Identify which cell holds the provided text, then report its [X, Y] central coordinate. 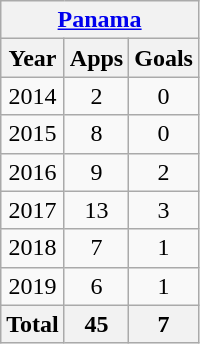
2016 [33, 172]
2015 [33, 134]
2017 [33, 210]
Panama [100, 20]
Year [33, 58]
2014 [33, 96]
8 [96, 134]
2018 [33, 248]
Apps [96, 58]
45 [96, 324]
13 [96, 210]
3 [164, 210]
Goals [164, 58]
Total [33, 324]
6 [96, 286]
2019 [33, 286]
9 [96, 172]
